Search for the cell housing the specified text and yield its [X, Y] center coordinate. 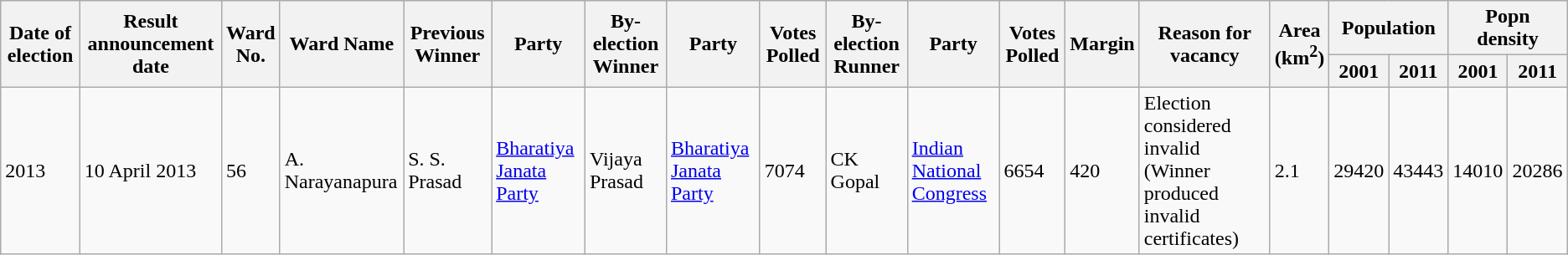
6654 [1032, 171]
43443 [1419, 171]
Previous Winner [447, 43]
Indian National Congress [953, 171]
20286 [1538, 171]
7074 [792, 171]
2013 [40, 171]
WardNo. [250, 43]
CK Gopal [866, 171]
Election considered invalid (Winner produced invalid certificates) [1204, 171]
By-election Winner [625, 43]
A. Narayanapura [342, 171]
Vijaya Prasad [625, 171]
2.1 [1299, 171]
Popn density [1508, 28]
Ward Name [342, 43]
56 [250, 171]
14010 [1478, 171]
S. S. Prasad [447, 171]
By-election Runner [866, 43]
Reason for vacancy [1204, 43]
Population [1389, 28]
Result announcement date [151, 43]
Area(km2) [1299, 43]
29420 [1359, 171]
420 [1102, 171]
Date of election [40, 43]
10 April 2013 [151, 171]
Margin [1102, 43]
